Search for the cell housing the specified text and yield its (X, Y) center coordinate. 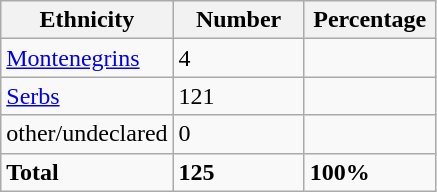
0 (238, 134)
Percentage (370, 20)
Number (238, 20)
other/undeclared (87, 134)
125 (238, 172)
Serbs (87, 96)
4 (238, 58)
121 (238, 96)
Ethnicity (87, 20)
Total (87, 172)
100% (370, 172)
Montenegrins (87, 58)
